Find where the given text appears and provide that cell's center as (X, Y) coordinate. 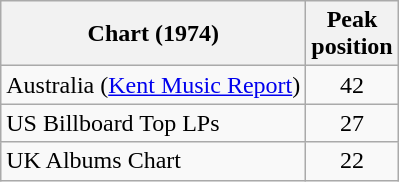
22 (352, 161)
UK Albums Chart (154, 161)
42 (352, 85)
Peakposition (352, 34)
27 (352, 123)
US Billboard Top LPs (154, 123)
Chart (1974) (154, 34)
Australia (Kent Music Report) (154, 85)
